Locate the cell with the specified text and output its [x, y] center coordinate. 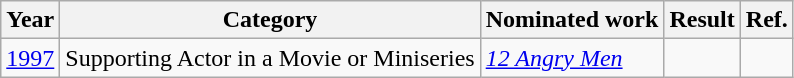
Category [270, 20]
Nominated work [572, 20]
1997 [30, 58]
Supporting Actor in a Movie or Miniseries [270, 58]
Year [30, 20]
Result [702, 20]
Ref. [766, 20]
12 Angry Men [572, 58]
